Pinpoint the cell where the given text exists, returning its [X, Y] midpoint coordinate. 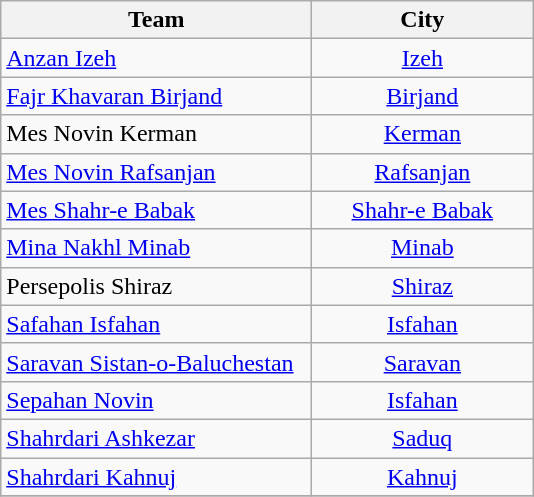
Saravan [422, 362]
Shahrdari Kahnuj [156, 477]
Anzan Izeh [156, 58]
Shiraz [422, 286]
Saduq [422, 438]
Mes Shahr-e Babak [156, 210]
Fajr Khavaran Birjand [156, 96]
Izeh [422, 58]
Rafsanjan [422, 172]
Team [156, 20]
Mes Novin Kerman [156, 134]
Mes Novin Rafsanjan [156, 172]
Sepahan Novin [156, 400]
Mina Nakhl Minab [156, 248]
Safahan Isfahan [156, 324]
Kerman [422, 134]
City [422, 20]
Persepolis Shiraz [156, 286]
Shahr-e Babak [422, 210]
Kahnuj [422, 477]
Shahrdari Ashkezar [156, 438]
Birjand [422, 96]
Saravan Sistan-o-Baluchestan [156, 362]
Minab [422, 248]
